Determine the [X, Y] coordinate at the center of the cell enclosing the given text.  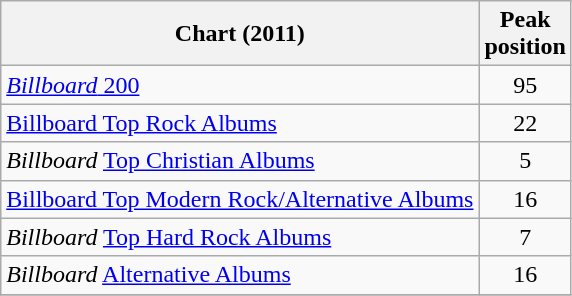
7 [525, 237]
22 [525, 123]
95 [525, 85]
5 [525, 161]
Billboard Top Modern Rock/Alternative Albums [240, 199]
Billboard Top Rock Albums [240, 123]
Billboard 200 [240, 85]
Chart (2011) [240, 34]
Peakposition [525, 34]
Billboard Top Hard Rock Albums [240, 237]
Billboard Top Christian Albums [240, 161]
Billboard Alternative Albums [240, 275]
